Return the (x, y) coordinate for the center point of the cell that contains the specified text.  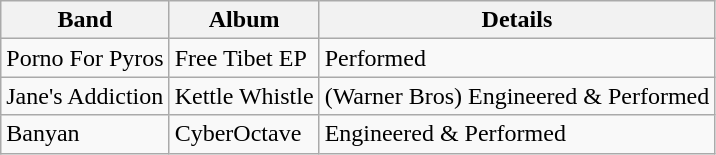
Album (244, 20)
(Warner Bros) Engineered & Performed (517, 96)
CyberOctave (244, 134)
Performed (517, 58)
Engineered & Performed (517, 134)
Banyan (85, 134)
Free Tibet EP (244, 58)
Kettle Whistle (244, 96)
Jane's Addiction (85, 96)
Details (517, 20)
Porno For Pyros (85, 58)
Band (85, 20)
